Detect which cell encompasses the target text, then output its (X, Y) center coordinate. 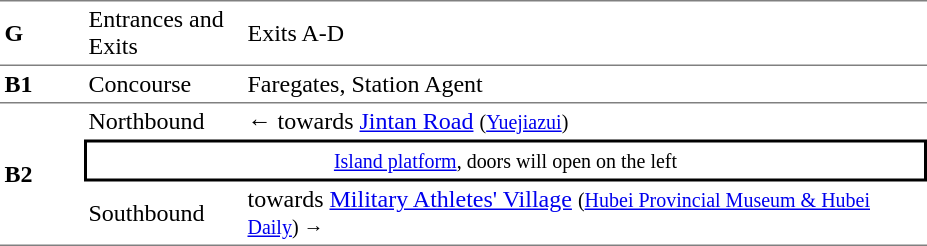
Southbound (164, 214)
Exits A-D (585, 32)
Entrances and Exits (164, 32)
towards Military Athletes' Village (Hubei Provincial Museum & Hubei Daily) → (585, 214)
B1 (42, 84)
Northbound (164, 122)
G (42, 32)
← towards Jintan Road (Yuejiazui) (585, 122)
Concourse (164, 84)
Faregates, Station Agent (585, 84)
B2 (42, 175)
Island platform, doors will open on the left (506, 161)
